Output the (X, Y) coordinate of the center of the cell containing the given text.  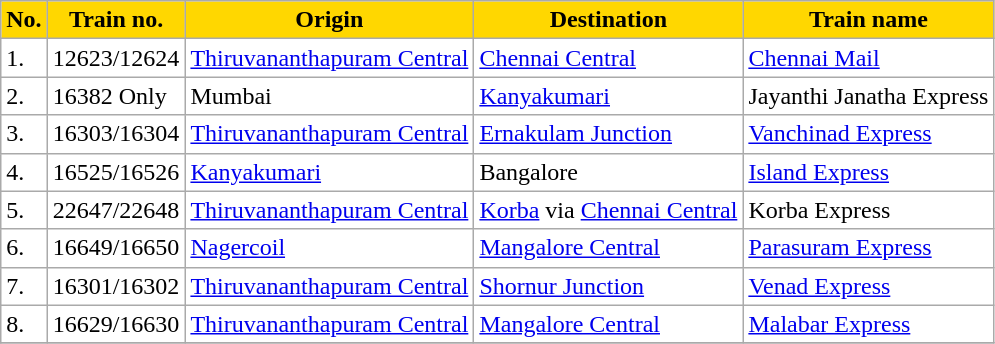
22647/22648 (116, 210)
3. (24, 134)
4. (24, 172)
Korba Express (868, 210)
16629/16630 (116, 324)
1. (24, 58)
Destination (608, 20)
Jayanthi Janatha Express (868, 96)
Chennai Mail (868, 58)
16649/16650 (116, 248)
Train name (868, 20)
16303/16304 (116, 134)
16301/16302 (116, 286)
16382 Only (116, 96)
Nagercoil (330, 248)
Shornur Junction (608, 286)
No. (24, 20)
16525/16526 (116, 172)
5. (24, 210)
Island Express (868, 172)
Vanchinad Express (868, 134)
Bangalore (608, 172)
2. (24, 96)
12623/12624 (116, 58)
6. (24, 248)
Ernakulam Junction (608, 134)
Train no. (116, 20)
Malabar Express (868, 324)
Origin (330, 20)
Korba via Chennai Central (608, 210)
Parasuram Express (868, 248)
Mumbai (330, 96)
Venad Express (868, 286)
8. (24, 324)
Chennai Central (608, 58)
7. (24, 286)
